Search for the cell housing the specified text and yield its (x, y) center coordinate. 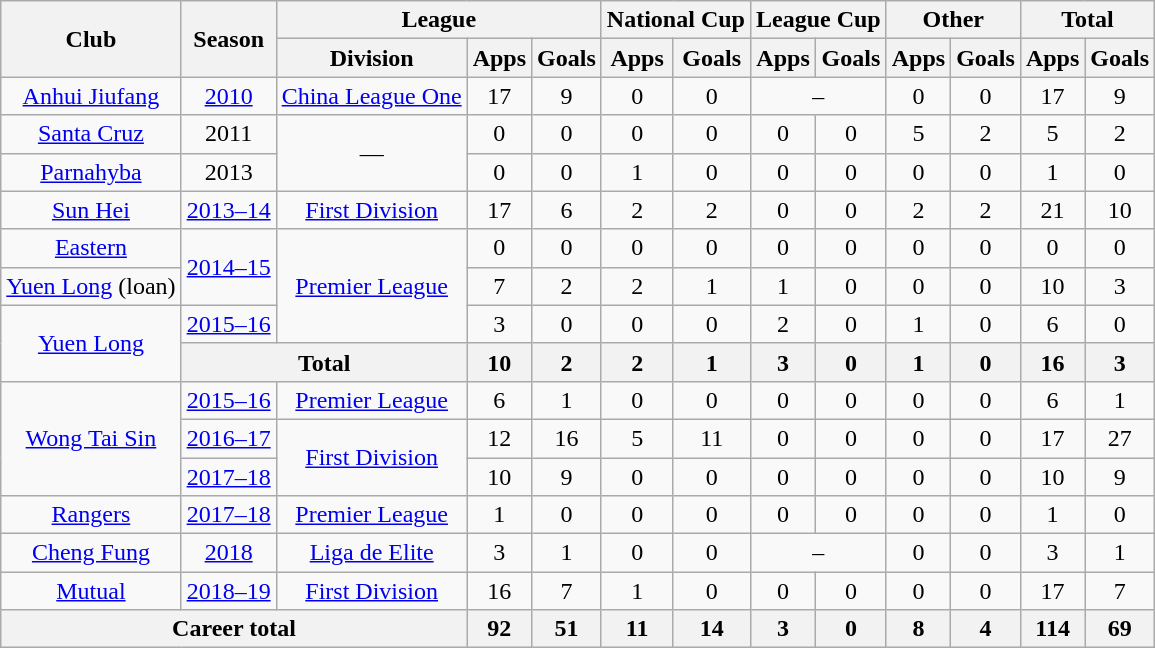
92 (499, 629)
2018 (228, 553)
Anhui Jiufang (91, 96)
China League One (372, 96)
2013 (228, 172)
69 (1120, 629)
National Cup (676, 20)
Santa Cruz (91, 134)
Career total (234, 629)
Yuen Long (loan) (91, 286)
Mutual (91, 591)
2016–17 (228, 438)
4 (986, 629)
Rangers (91, 515)
Yuen Long (91, 343)
Wong Tai Sin (91, 438)
2014–15 (228, 267)
League (438, 20)
Eastern (91, 248)
14 (712, 629)
2011 (228, 134)
8 (918, 629)
Season (228, 39)
— (372, 153)
51 (567, 629)
Division (372, 58)
Liga de Elite (372, 553)
Club (91, 39)
Sun Hei (91, 210)
League Cup (818, 20)
12 (499, 438)
Other (953, 20)
27 (1120, 438)
21 (1052, 210)
2010 (228, 96)
2013–14 (228, 210)
114 (1052, 629)
2018–19 (228, 591)
Parnahyba (91, 172)
Cheng Fung (91, 553)
